Detect which cell encompasses the target text, then output its [X, Y] center coordinate. 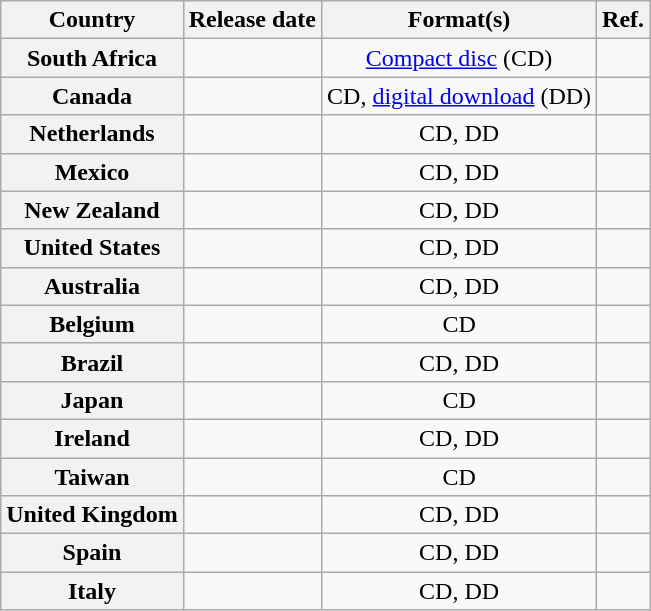
Netherlands [92, 134]
Format(s) [460, 20]
Ireland [92, 438]
Australia [92, 286]
New Zealand [92, 210]
Ref. [624, 20]
Release date [252, 20]
Japan [92, 400]
Canada [92, 96]
Mexico [92, 172]
Compact disc (CD) [460, 58]
CD, digital download (DD) [460, 96]
Spain [92, 553]
Brazil [92, 362]
Taiwan [92, 477]
Country [92, 20]
South Africa [92, 58]
United States [92, 248]
Italy [92, 591]
Belgium [92, 324]
United Kingdom [92, 515]
